Output the [x, y] coordinate of the center of the cell containing the given text.  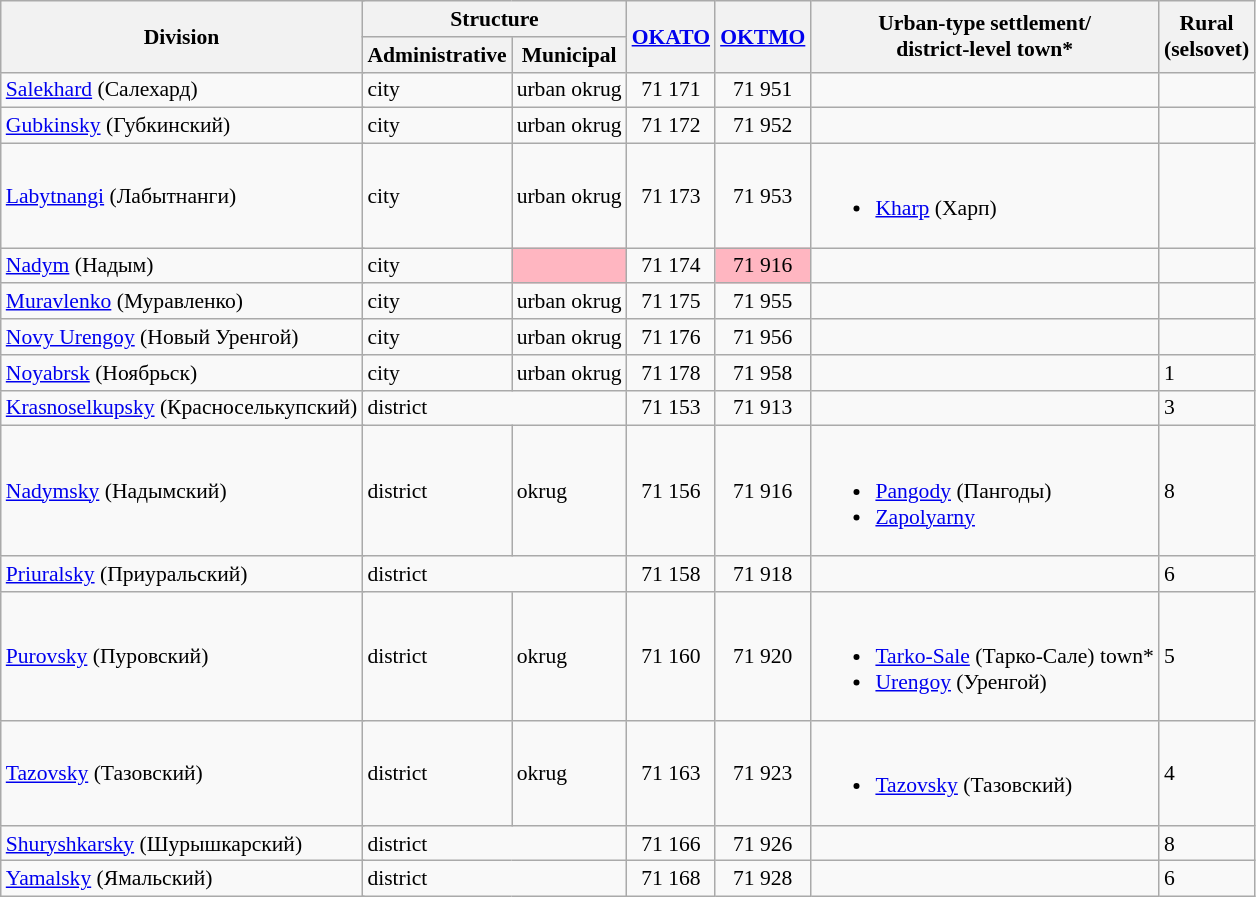
71 153 [671, 408]
Division [182, 36]
Salekhard (Салехард) [182, 90]
71 174 [671, 266]
Purovsky (Пуровский) [182, 656]
Muravlenko (Муравленко) [182, 302]
71 928 [762, 879]
71 952 [762, 126]
71 168 [671, 879]
71 951 [762, 90]
Rural(selsovet) [1206, 36]
71 913 [762, 408]
Kharp (Харп) [984, 196]
Gubkinsky (Губкинский) [182, 126]
71 166 [671, 844]
Priuralsky (Приуральский) [182, 574]
71 160 [671, 656]
Pangody (Пангоды)Zapolyarny [984, 491]
Structure [494, 19]
5 [1206, 656]
71 176 [671, 337]
Tarko-Sale (Тарко-Сале) town*Urengoy (Уренгой) [984, 656]
71 173 [671, 196]
Novy Urengoy (Новый Уренгой) [182, 337]
Nadym (Надым) [182, 266]
71 918 [762, 574]
Nadymsky (Надымский) [182, 491]
Administrative [436, 55]
Krasnoselkupsky (Красноселькупский) [182, 408]
71 175 [671, 302]
71 156 [671, 491]
Labytnangi (Лабытнанги) [182, 196]
71 956 [762, 337]
71 171 [671, 90]
71 920 [762, 656]
71 955 [762, 302]
Urban-type settlement/district-level town* [984, 36]
4 [1206, 773]
Shuryshkarsky (Шурышкарский) [182, 844]
71 923 [762, 773]
3 [1206, 408]
71 958 [762, 373]
71 926 [762, 844]
Municipal [570, 55]
Yamalsky (Ямальский) [182, 879]
71 172 [671, 126]
1 [1206, 373]
71 158 [671, 574]
71 163 [671, 773]
OKTMO [762, 36]
Noyabrsk (Ноябрьск) [182, 373]
OKATO [671, 36]
71 953 [762, 196]
71 178 [671, 373]
